Provide the [x, y] coordinate of the cell's center where the given text is located.  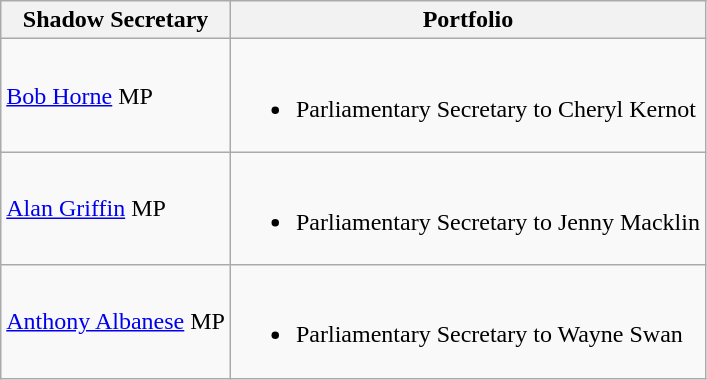
Parliamentary Secretary to Cheryl Kernot [468, 96]
Bob Horne MP [116, 96]
Parliamentary Secretary to Wayne Swan [468, 322]
Alan Griffin MP [116, 208]
Portfolio [468, 20]
Shadow Secretary [116, 20]
Parliamentary Secretary to Jenny Macklin [468, 208]
Anthony Albanese MP [116, 322]
